From the cell containing the given text, extract its center point as [X, Y] coordinate. 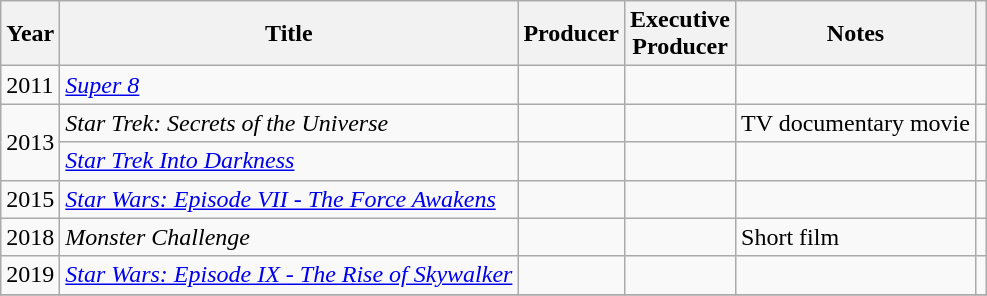
2011 [30, 85]
Title [289, 34]
Short film [856, 237]
Notes [856, 34]
Producer [572, 34]
2019 [30, 275]
Star Trek Into Darkness [289, 161]
2018 [30, 237]
Monster Challenge [289, 237]
ExecutiveProducer [680, 34]
Star Wars: Episode VII - The Force Awakens [289, 199]
Year [30, 34]
Star Wars: Episode IX - The Rise of Skywalker [289, 275]
2013 [30, 142]
TV documentary movie [856, 123]
Super 8 [289, 85]
Star Trek: Secrets of the Universe [289, 123]
2015 [30, 199]
